Provide the [X, Y] coordinate of the cell's center where the given text is located.  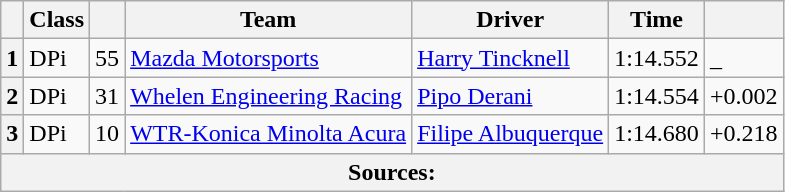
3 [12, 134]
Class [57, 20]
10 [108, 134]
Sources: [392, 172]
31 [108, 96]
Time [657, 20]
Filipe Albuquerque [510, 134]
+0.218 [744, 134]
WTR-Konica Minolta Acura [268, 134]
1 [12, 58]
1:14.680 [657, 134]
+0.002 [744, 96]
Mazda Motorsports [268, 58]
_ [744, 58]
Whelen Engineering Racing [268, 96]
55 [108, 58]
1:14.554 [657, 96]
Pipo Derani [510, 96]
Harry Tincknell [510, 58]
1:14.552 [657, 58]
Team [268, 20]
2 [12, 96]
Driver [510, 20]
